Locate the cell with the specified text and output its [X, Y] center coordinate. 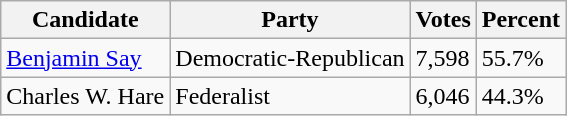
Democratic-Republican [290, 58]
44.3% [520, 96]
Candidate [86, 20]
Percent [520, 20]
7,598 [443, 58]
Party [290, 20]
Charles W. Hare [86, 96]
Votes [443, 20]
Benjamin Say [86, 58]
Federalist [290, 96]
6,046 [443, 96]
55.7% [520, 58]
